Search for the cell housing the specified text and yield its (x, y) center coordinate. 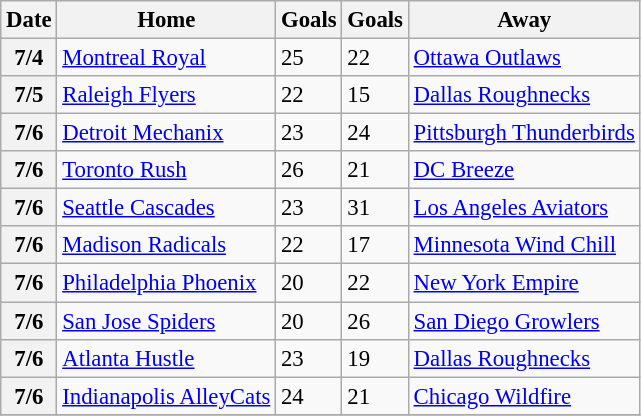
Date (29, 20)
DC Breeze (524, 170)
Philadelphia Phoenix (166, 283)
New York Empire (524, 283)
Raleigh Flyers (166, 95)
7/5 (29, 95)
15 (375, 95)
Chicago Wildfire (524, 396)
Detroit Mechanix (166, 133)
Indianapolis AlleyCats (166, 396)
Away (524, 20)
19 (375, 358)
7/4 (29, 58)
Pittsburgh Thunderbirds (524, 133)
Atlanta Hustle (166, 358)
Ottawa Outlaws (524, 58)
Minnesota Wind Chill (524, 245)
25 (309, 58)
Los Angeles Aviators (524, 208)
17 (375, 245)
Montreal Royal (166, 58)
31 (375, 208)
Madison Radicals (166, 245)
San Diego Growlers (524, 321)
San Jose Spiders (166, 321)
Toronto Rush (166, 170)
Seattle Cascades (166, 208)
Home (166, 20)
